Return (X, Y) of the center of cell containing provided text 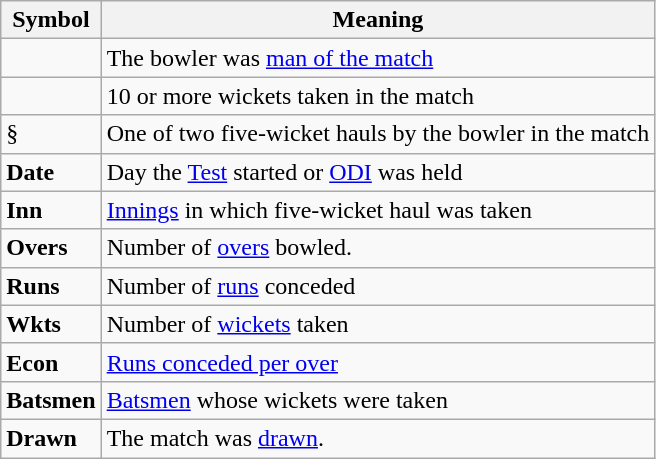
The match was drawn. (378, 438)
Day the Test started or ODI was held (378, 172)
Runs (51, 286)
One of two five-wicket hauls by the bowler in the match (378, 134)
Meaning (378, 20)
The bowler was man of the match (378, 58)
Batsmen whose wickets were taken (378, 400)
Drawn (51, 438)
Number of overs bowled. (378, 248)
Overs (51, 248)
Number of runs conceded (378, 286)
Econ (51, 362)
Inn (51, 210)
Symbol (51, 20)
10 or more wickets taken in the match (378, 96)
Innings in which five-wicket haul was taken (378, 210)
Wkts (51, 324)
Batsmen (51, 400)
§ (51, 134)
Date (51, 172)
Number of wickets taken (378, 324)
Runs conceded per over (378, 362)
